Provide the [x, y] coordinate of the cell's center where the given text is located.  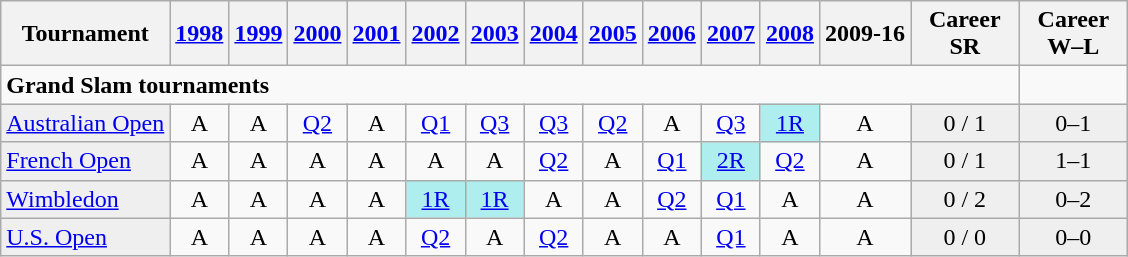
0 / 0 [966, 237]
Career SR [966, 34]
1–1 [1074, 161]
2006 [672, 34]
2008 [790, 34]
2007 [730, 34]
2009-16 [864, 34]
0–0 [1074, 237]
0–1 [1074, 123]
Wimbledon [86, 199]
U.S. Open [86, 237]
2005 [612, 34]
0 / 2 [966, 199]
Grand Slam tournaments [510, 85]
2001 [376, 34]
Australian Open [86, 123]
French Open [86, 161]
2R [730, 161]
0–2 [1074, 199]
1999 [258, 34]
2002 [436, 34]
Tournament [86, 34]
Career W–L [1074, 34]
2000 [318, 34]
1998 [200, 34]
2004 [554, 34]
2003 [494, 34]
